Find where the given text appears and provide that cell's center as [X, Y] coordinate. 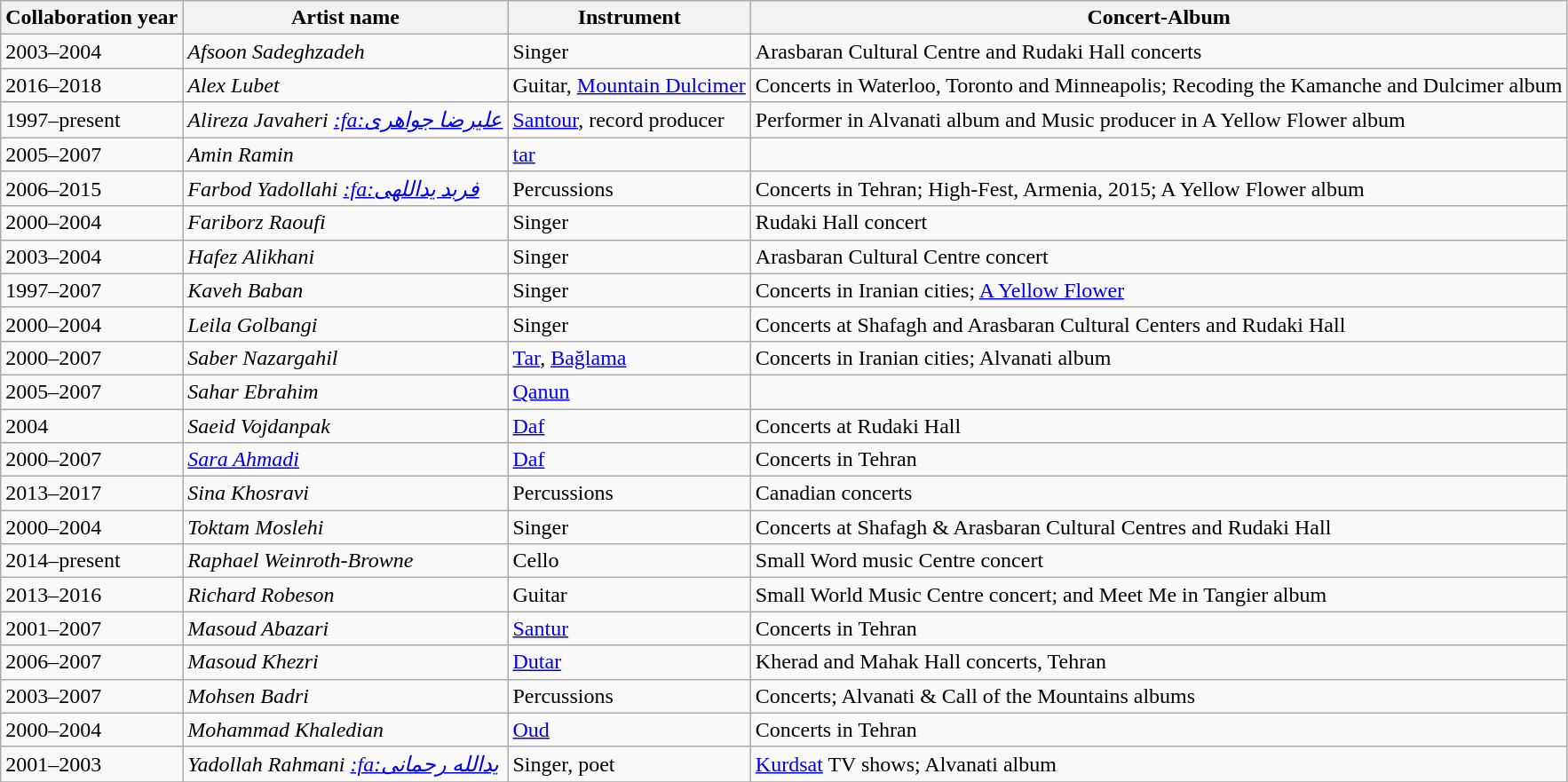
Masoud Abazari [345, 628]
Kaveh Baban [345, 290]
Raphael Weinroth-Browne [345, 561]
Singer, poet [629, 764]
Toktam Moslehi [345, 527]
Mohsen Badri [345, 696]
Collaboration year [92, 18]
1997–2007 [92, 290]
Afsoon Sadeghzadeh [345, 51]
Alireza Javaheri :fa:علیرضا جواهری [345, 120]
tar [629, 154]
2003–2007 [92, 696]
Yadollah Rahmani :fa:یدالله رحمانی [345, 764]
Canadian concerts [1159, 494]
Cello [629, 561]
Performer in Alvanati album and Music producer in A Yellow Flower album [1159, 120]
2013–2016 [92, 595]
2016–2018 [92, 85]
Small World Music Centre concert; and Meet Me in Tangier album [1159, 595]
Arasbaran Cultural Centre and Rudaki Hall concerts [1159, 51]
Sina Khosravi [345, 494]
Kherad and Mahak Hall concerts, Tehran [1159, 662]
Arasbaran Cultural Centre concert [1159, 257]
Concert-Album [1159, 18]
Guitar [629, 595]
Concerts in Iranian cities; A Yellow Flower [1159, 290]
Artist name [345, 18]
2013–2017 [92, 494]
Farbod Yadollahi :fa:فربد یداللهی [345, 189]
Saeid Vojdanpak [345, 425]
Qanun [629, 391]
Instrument [629, 18]
Richard Robeson [345, 595]
Concerts in Iranian cities; Alvanati album [1159, 358]
Amin Ramin [345, 154]
2001–2003 [92, 764]
Saber Nazargahil [345, 358]
Santur [629, 628]
Oud [629, 730]
Alex Lubet [345, 85]
Kurdsat TV shows; Alvanati album [1159, 764]
Leila Golbangi [345, 324]
Sahar Ebrahim [345, 391]
Sara Ahmadi [345, 460]
1997–present [92, 120]
Masoud Khezri [345, 662]
Small Word music Centre concert [1159, 561]
Mohammad Khaledian [345, 730]
Concerts in Tehran; High-Fest, Armenia, 2015; A Yellow Flower album [1159, 189]
Dutar [629, 662]
Santour, record producer [629, 120]
2004 [92, 425]
Concerts; Alvanati & Call of the Mountains albums [1159, 696]
Hafez Alikhani [345, 257]
2006–2015 [92, 189]
Concerts at Shafagh and Arasbaran Cultural Centers and Rudaki Hall [1159, 324]
Concerts at Rudaki Hall [1159, 425]
Tar, Bağlama [629, 358]
Rudaki Hall concert [1159, 223]
Concerts at Shafagh & Arasbaran Cultural Centres and Rudaki Hall [1159, 527]
2014–present [92, 561]
2001–2007 [92, 628]
Fariborz Raoufi [345, 223]
Concerts in Waterloo, Toronto and Minneapolis; Recoding the Kamanche and Dulcimer album [1159, 85]
Guitar, Mountain Dulcimer [629, 85]
2006–2007 [92, 662]
